Pinpoint the cell where the given text exists, returning its (X, Y) midpoint coordinate. 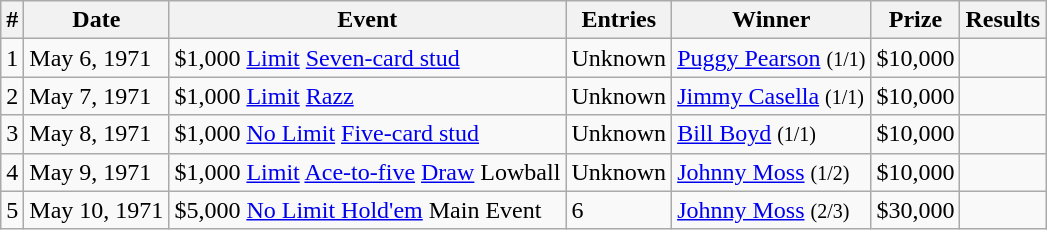
3 (12, 134)
$1,000 Limit Seven-card stud (368, 58)
Date (96, 20)
1 (12, 58)
May 10, 1971 (96, 210)
Bill Boyd (1/1) (772, 134)
Jimmy Casella (1/1) (772, 96)
Entries (619, 20)
May 8, 1971 (96, 134)
$1,000 Limit Ace-to-five Draw Lowball (368, 172)
4 (12, 172)
Results (1003, 20)
6 (619, 210)
Puggy Pearson (1/1) (772, 58)
May 7, 1971 (96, 96)
# (12, 20)
Event (368, 20)
$30,000 (916, 210)
$5,000 No Limit Hold'em Main Event (368, 210)
$1,000 Limit Razz (368, 96)
$1,000 No Limit Five-card stud (368, 134)
5 (12, 210)
2 (12, 96)
Johnny Moss (1/2) (772, 172)
Winner (772, 20)
May 9, 1971 (96, 172)
Prize (916, 20)
May 6, 1971 (96, 58)
Johnny Moss (2/3) (772, 210)
